Capture the cell that displays the provided text and extract its (X, Y) central coordinate. 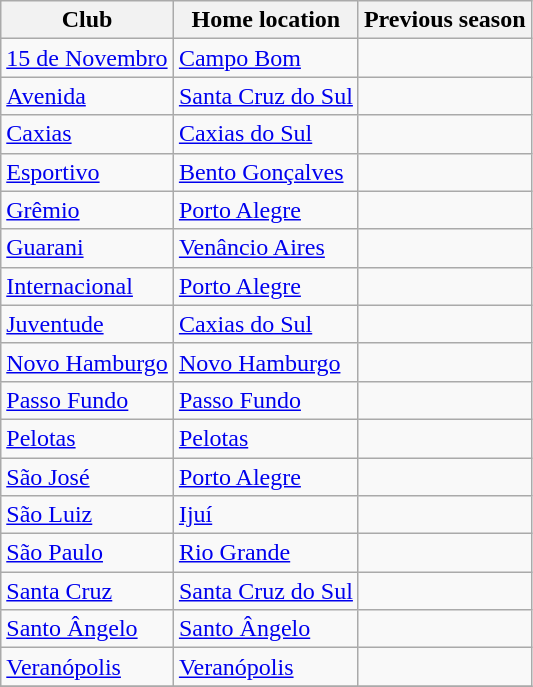
São Luiz (88, 515)
Previous season (444, 20)
São José (88, 477)
Ijuí (266, 515)
Caxias (88, 134)
Campo Bom (266, 58)
Grêmio (88, 210)
São Paulo (88, 553)
Santa Cruz (88, 591)
Club (88, 20)
Juventude (88, 324)
Home location (266, 20)
Venâncio Aires (266, 248)
Rio Grande (266, 553)
Avenida (88, 96)
Internacional (88, 286)
15 de Novembro (88, 58)
Bento Gonçalves (266, 172)
Guarani (88, 248)
Esportivo (88, 172)
